Detect which cell encompasses the target text, then output its [x, y] center coordinate. 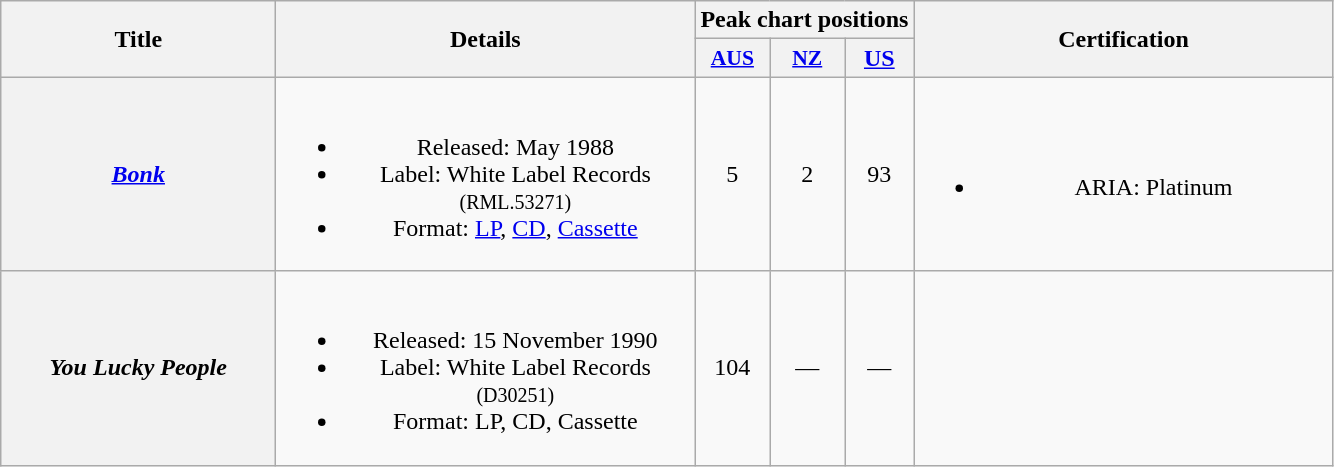
You Lucky People [138, 368]
Certification [1124, 39]
Released: May 1988Label: White Label Records (RML.53271)Format: LP, CD, Cassette [486, 174]
Title [138, 39]
5 [732, 174]
93 [880, 174]
2 [808, 174]
ARIA: Platinum [1124, 174]
104 [732, 368]
Details [486, 39]
US [880, 58]
Released: 15 November 1990Label: White Label Records (D30251)Format: LP, CD, Cassette [486, 368]
Peak chart positions [804, 20]
AUS [732, 58]
Bonk [138, 174]
NZ [808, 58]
